Capture the cell that displays the provided text and extract its [x, y] central coordinate. 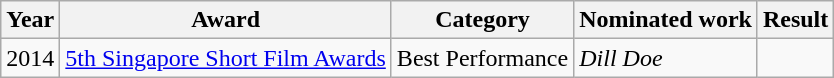
Result [795, 20]
Nominated work [666, 20]
Award [226, 20]
5th Singapore Short Film Awards [226, 58]
Category [482, 20]
2014 [30, 58]
Best Performance [482, 58]
Year [30, 20]
Dill Doe [666, 58]
